From the cell containing the given text, extract its center point as [x, y] coordinate. 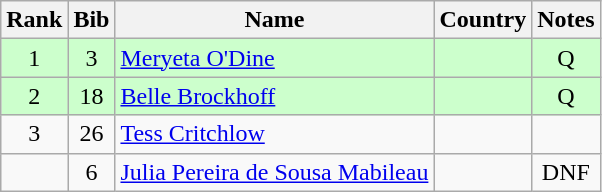
18 [92, 96]
1 [34, 58]
6 [92, 172]
DNF [566, 172]
Bib [92, 20]
Rank [34, 20]
Julia Pereira de Sousa Mabileau [274, 172]
2 [34, 96]
Name [274, 20]
26 [92, 134]
Country [483, 20]
Notes [566, 20]
Tess Critchlow [274, 134]
Belle Brockhoff [274, 96]
Meryeta O'Dine [274, 58]
